Locate the cell with the specified text and output its (x, y) center coordinate. 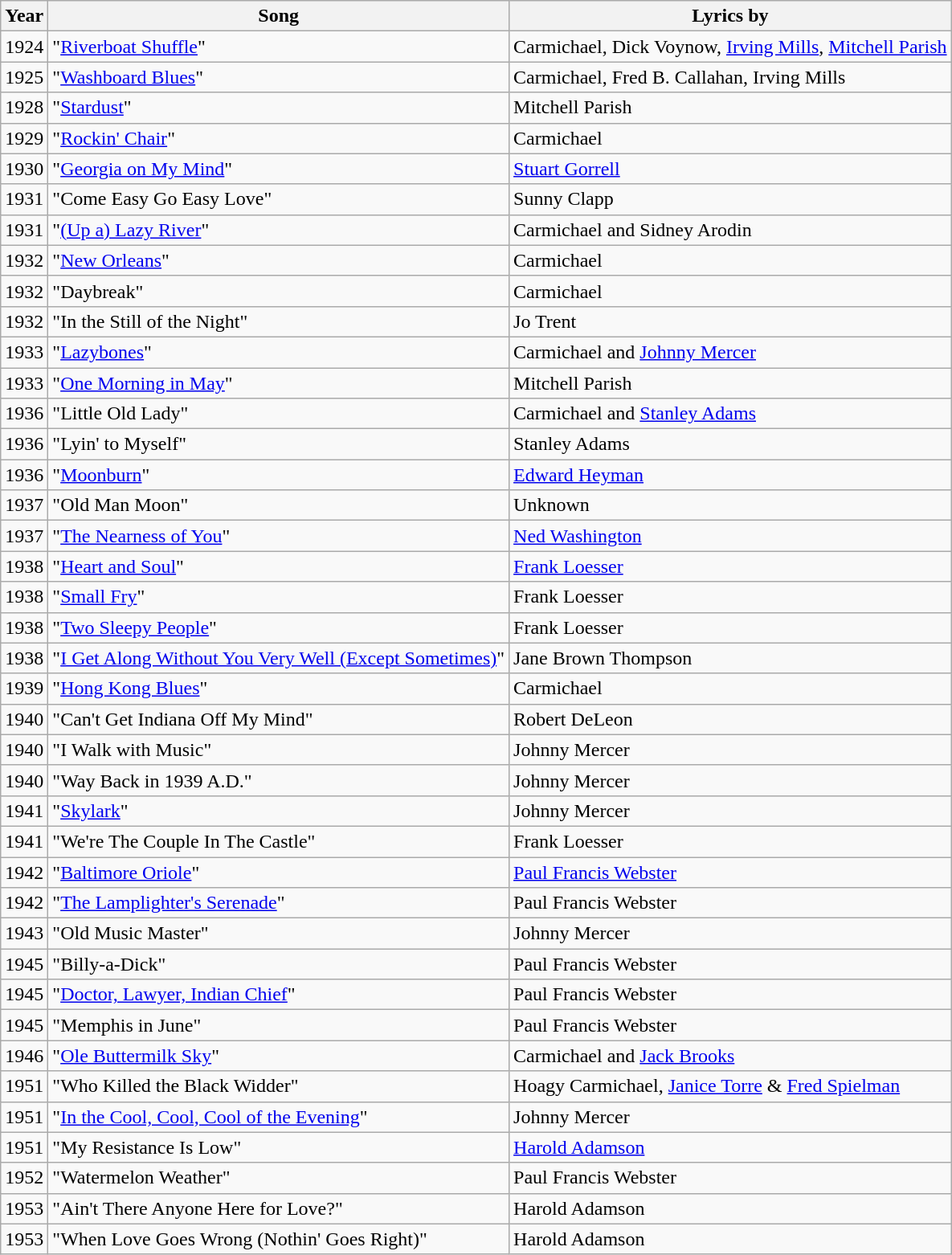
"Georgia on My Mind" (279, 169)
"We're The Couple In The Castle" (279, 841)
1925 (24, 77)
Ned Washington (731, 536)
"Two Sleepy People" (279, 627)
"Lyin' to Myself" (279, 444)
"My Resistance Is Low" (279, 1147)
1952 (24, 1178)
Jo Trent (731, 321)
Lyrics by (731, 16)
"Watermelon Weather" (279, 1178)
1928 (24, 108)
Carmichael and Johnny Mercer (731, 352)
"Heart and Soul" (279, 566)
"Who Killed the Black Widder" (279, 1086)
"Billy-a-Dick" (279, 964)
"Doctor, Lawyer, Indian Chief" (279, 995)
Stanley Adams (731, 444)
"In the Cool, Cool, Cool of the Evening" (279, 1117)
1929 (24, 138)
1943 (24, 934)
"Washboard Blues" (279, 77)
"Memphis in June" (279, 1025)
Robert DeLeon (731, 719)
"The Lamplighter's Serenade" (279, 903)
"Old Music Master" (279, 934)
"New Orleans" (279, 260)
1939 (24, 689)
"The Nearness of You" (279, 536)
1924 (24, 47)
"Stardust" (279, 108)
"Moonburn" (279, 475)
Sunny Clapp (731, 199)
"Riverboat Shuffle" (279, 47)
"Baltimore Oriole" (279, 872)
Stuart Gorrell (731, 169)
"Ain't There Anyone Here for Love?" (279, 1208)
Carmichael, Dick Voynow, Irving Mills, Mitchell Parish (731, 47)
"Skylark" (279, 811)
Jane Brown Thompson (731, 658)
"(Up a) Lazy River" (279, 230)
"One Morning in May" (279, 383)
"Rockin' Chair" (279, 138)
1946 (24, 1056)
"Way Back in 1939 A.D." (279, 780)
Edward Heyman (731, 475)
"Lazybones" (279, 352)
"Little Old Lady" (279, 414)
Year (24, 16)
"When Love Goes Wrong (Nothin' Goes Right)" (279, 1239)
Carmichael, Fred B. Callahan, Irving Mills (731, 77)
Hoagy Carmichael, Janice Torre & Fred Spielman (731, 1086)
Carmichael and Jack Brooks (731, 1056)
"Ole Buttermilk Sky" (279, 1056)
"Can't Get Indiana Off My Mind" (279, 719)
"Old Man Moon" (279, 505)
1930 (24, 169)
"I Get Along Without You Very Well (Except Sometimes)" (279, 658)
"In the Still of the Night" (279, 321)
"Hong Kong Blues" (279, 689)
"I Walk with Music" (279, 750)
Carmichael and Stanley Adams (731, 414)
"Come Easy Go Easy Love" (279, 199)
Carmichael and Sidney Arodin (731, 230)
"Small Fry" (279, 597)
Song (279, 16)
Unknown (731, 505)
"Daybreak" (279, 291)
